Return the (x, y) coordinate for the center point of the cell that contains the specified text.  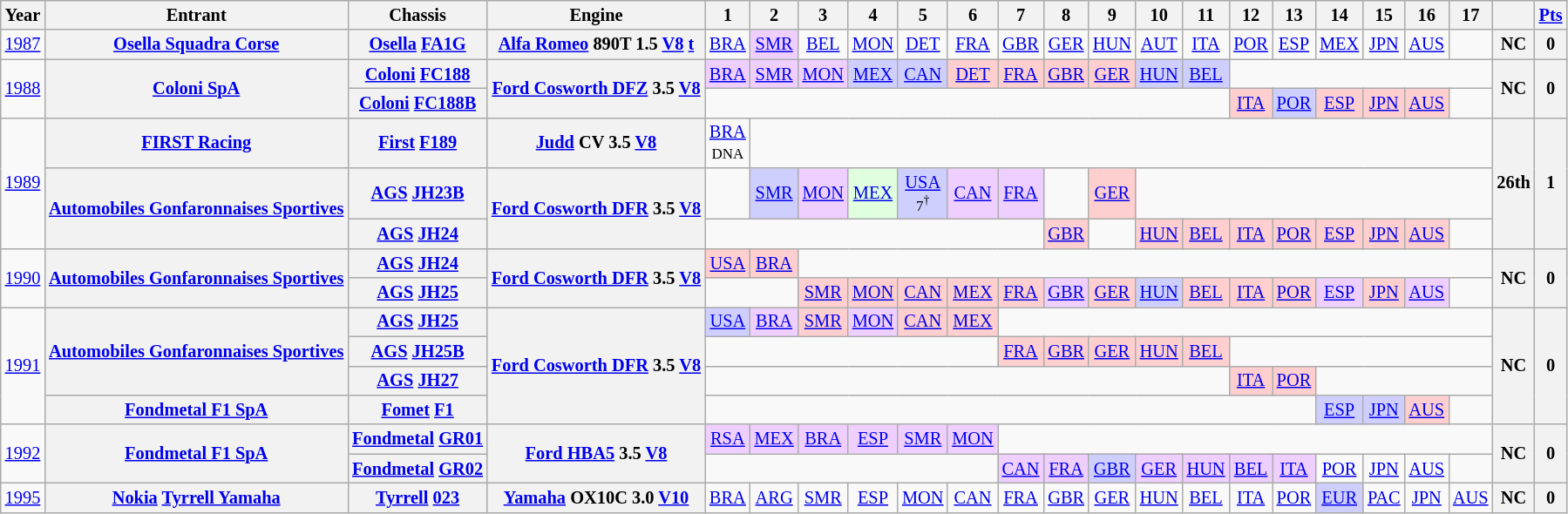
Tyrrell 023 (417, 497)
Coloni SpA (196, 89)
10 (1159, 15)
EUR (1339, 497)
1987 (23, 44)
AGS JH27 (417, 381)
Ford Cosworth DFZ 3.5 V8 (596, 89)
Fondmetal GR02 (417, 469)
Ford HBA5 3.5 V8 (596, 453)
2 (774, 15)
7 (1022, 15)
Pts (1551, 15)
5 (922, 15)
1995 (23, 497)
8 (1066, 15)
Coloni FC188 (417, 74)
12 (1250, 15)
Engine (596, 15)
ARG (774, 497)
1992 (23, 453)
Osella FA1G (417, 44)
Fondmetal GR01 (417, 439)
RSA (728, 439)
3 (823, 15)
First F189 (417, 143)
14 (1339, 15)
1988 (23, 89)
AGS JH23B (417, 193)
Nokia Tyrrell Yamaha (196, 497)
AGS JH25B (417, 351)
Yamaha OX10C 3.0 V10 (596, 497)
Chassis (417, 15)
4 (873, 15)
9 (1112, 15)
1989 (23, 183)
AUT (1159, 44)
Coloni FC188B (417, 103)
FIRST Racing (196, 143)
Fomet F1 (417, 409)
6 (973, 15)
13 (1293, 15)
11 (1206, 15)
Alfa Romeo 890T 1.5 V8 t (596, 44)
Judd CV 3.5 V8 (596, 143)
USA7† (922, 193)
17 (1470, 15)
16 (1427, 15)
26th (1513, 183)
BRADNA (728, 143)
1990 (23, 277)
1991 (23, 366)
Year (23, 15)
Osella Squadra Corse (196, 44)
15 (1384, 15)
PAC (1384, 497)
Entrant (196, 15)
